Identify which cell holds the provided text, then report its [X, Y] central coordinate. 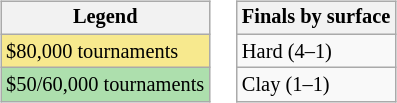
Clay (1–1) [316, 85]
$80,000 tournaments [105, 51]
Hard (4–1) [316, 51]
$50/60,000 tournaments [105, 85]
Legend [105, 18]
Finals by surface [316, 18]
